For the text-containing cell, return its midpoint in (X, Y) coordinate format. 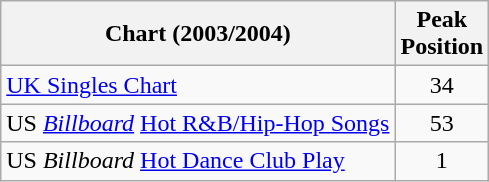
PeakPosition (442, 34)
US Billboard Hot Dance Club Play (198, 161)
UK Singles Chart (198, 85)
Chart (2003/2004) (198, 34)
53 (442, 123)
34 (442, 85)
1 (442, 161)
US Billboard Hot R&B/Hip-Hop Songs (198, 123)
